Provide the [x, y] coordinate of the cell's center where the given text is located.  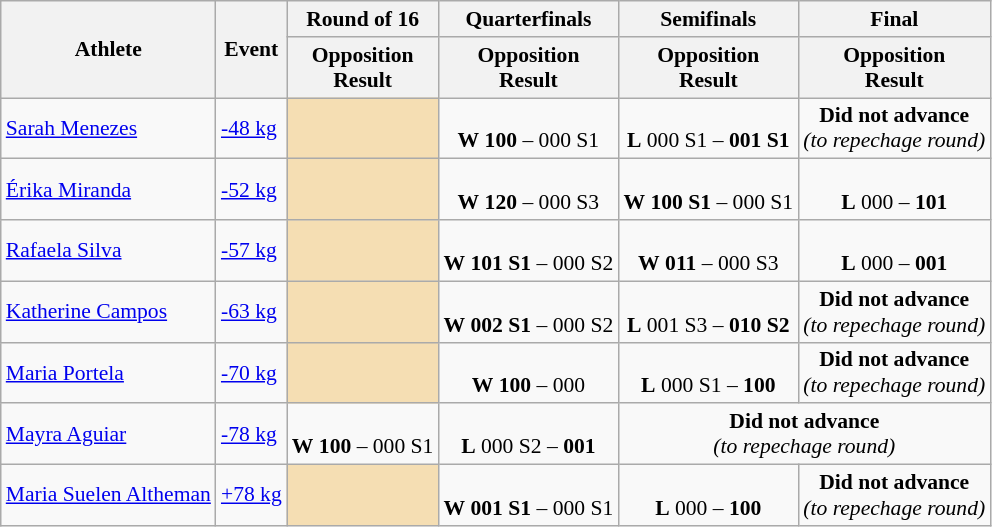
Katherine Campos [108, 312]
Event [252, 50]
W 101 S1 – 000 S2 [528, 250]
Maria Portela [108, 372]
-78 kg [252, 434]
Quarterfinals [528, 19]
L 000 S1 – 100 [708, 372]
-70 kg [252, 372]
-57 kg [252, 250]
Final [894, 19]
L 000 S1 – 001 S1 [708, 128]
W 100 – 000 [528, 372]
-63 kg [252, 312]
L 000 – 101 [894, 190]
W 001 S1 – 000 S1 [528, 496]
Maria Suelen Altheman [108, 496]
L 001 S3 – 010 S2 [708, 312]
-48 kg [252, 128]
W 100 S1 – 000 S1 [708, 190]
-52 kg [252, 190]
L 000 – 100 [708, 496]
Rafaela Silva [108, 250]
L 000 S2 – 001 [528, 434]
Sarah Menezes [108, 128]
W 011 – 000 S3 [708, 250]
W 120 – 000 S3 [528, 190]
Érika Miranda [108, 190]
Round of 16 [363, 19]
Semifinals [708, 19]
Mayra Aguiar [108, 434]
L 000 – 001 [894, 250]
W 002 S1 – 000 S2 [528, 312]
+78 kg [252, 496]
Athlete [108, 50]
